Return the (x, y) coordinate for the center point of the cell that contains the specified text.  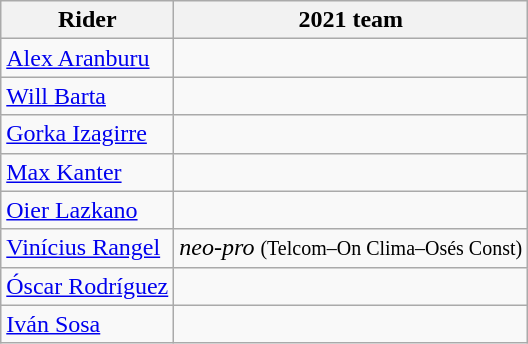
Iván Sosa (88, 324)
Gorka Izagirre (88, 134)
Will Barta (88, 96)
Max Kanter (88, 172)
Rider (88, 20)
Oier Lazkano (88, 210)
Vinícius Rangel (88, 248)
Alex Aranburu (88, 58)
neo-pro (Telcom–On Clima–Osés Const) (351, 248)
2021 team (351, 20)
Óscar Rodríguez (88, 286)
